Find where the given text appears and provide that cell's center as [x, y] coordinate. 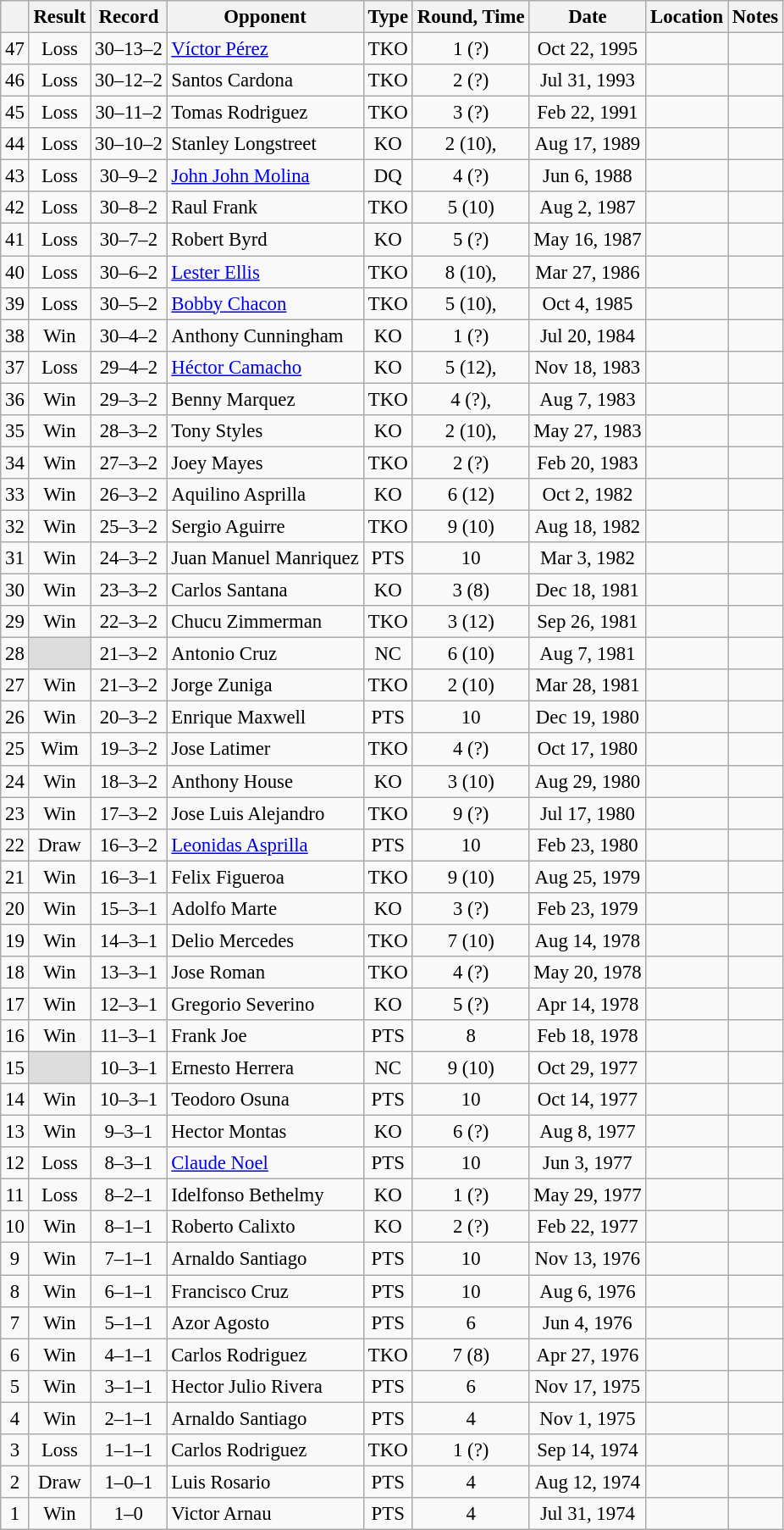
21 [15, 877]
1–1–1 [129, 1450]
Stanley Longstreet [265, 144]
Date [588, 17]
12–3–1 [129, 1004]
Feb 23, 1980 [588, 845]
May 20, 1978 [588, 973]
30–4–2 [129, 335]
29 [15, 622]
2–1–1 [129, 1418]
Feb 22, 1977 [588, 1228]
14–3–1 [129, 940]
Benny Marquez [265, 399]
23 [15, 813]
Jose Luis Alejandro [265, 813]
11 [15, 1195]
Oct 29, 1977 [588, 1068]
30–12–2 [129, 80]
Carlos Santana [265, 590]
Jul 17, 1980 [588, 813]
Jul 31, 1974 [588, 1514]
3–1–1 [129, 1386]
9–3–1 [129, 1132]
7 (10) [471, 940]
14 [15, 1100]
Sep 14, 1974 [588, 1450]
Nov 13, 1976 [588, 1259]
Feb 22, 1991 [588, 113]
15 [15, 1068]
Aug 17, 1989 [588, 144]
6 (10) [471, 654]
27–3–2 [129, 463]
Juan Manuel Manriquez [265, 558]
Notes [755, 17]
Anthony Cunningham [265, 335]
Oct 2, 1982 [588, 495]
Teodoro Osuna [265, 1100]
3 (10) [471, 781]
29–4–2 [129, 367]
9 (?) [471, 813]
DQ [388, 176]
Frank Joe [265, 1036]
16–3–2 [129, 845]
Ernesto Herrera [265, 1068]
Aug 7, 1981 [588, 654]
3 (8) [471, 590]
Luis Rosario [265, 1482]
18 [15, 973]
Location [687, 17]
22–3–2 [129, 622]
Dec 18, 1981 [588, 590]
Oct 22, 1995 [588, 49]
2 [15, 1482]
Mar 27, 1986 [588, 272]
6 (?) [471, 1132]
Record [129, 17]
17–3–2 [129, 813]
Héctor Camacho [265, 367]
8–1–1 [129, 1228]
20–3–2 [129, 718]
Claude Noel [265, 1163]
Enrique Maxwell [265, 718]
18–3–2 [129, 781]
Round, Time [471, 17]
Oct 4, 1985 [588, 303]
13–3–1 [129, 973]
May 29, 1977 [588, 1195]
Oct 14, 1977 [588, 1100]
May 27, 1983 [588, 431]
Hector Montas [265, 1132]
Wim [59, 750]
Roberto Calixto [265, 1228]
5–1–1 [129, 1322]
Nov 17, 1975 [588, 1386]
19 [15, 940]
Type [388, 17]
26–3–2 [129, 495]
30–11–2 [129, 113]
34 [15, 463]
5 [15, 1386]
32 [15, 526]
Gregorio Severino [265, 1004]
39 [15, 303]
Lester Ellis [265, 272]
Aug 2, 1987 [588, 208]
Aug 7, 1983 [588, 399]
May 16, 1987 [588, 240]
Apr 27, 1976 [588, 1355]
Opponent [265, 17]
Chucu Zimmerman [265, 622]
9 [15, 1259]
30–9–2 [129, 176]
38 [15, 335]
Antonio Cruz [265, 654]
Hector Julio Rivera [265, 1386]
5 (10) [471, 208]
16 [15, 1036]
Sep 26, 1981 [588, 622]
40 [15, 272]
41 [15, 240]
24–3–2 [129, 558]
Aug 14, 1978 [588, 940]
Idelfonso Bethelmy [265, 1195]
Nov 18, 1983 [588, 367]
Aug 6, 1976 [588, 1291]
30–8–2 [129, 208]
11–3–1 [129, 1036]
Mar 3, 1982 [588, 558]
17 [15, 1004]
Robert Byrd [265, 240]
Jun 3, 1977 [588, 1163]
8–3–1 [129, 1163]
Aug 8, 1977 [588, 1132]
43 [15, 176]
Feb 20, 1983 [588, 463]
Feb 18, 1978 [588, 1036]
7 (8) [471, 1355]
Result [59, 17]
28–3–2 [129, 431]
47 [15, 49]
3 (12) [471, 622]
Mar 28, 1981 [588, 685]
19–3–2 [129, 750]
Oct 17, 1980 [588, 750]
23–3–2 [129, 590]
Jorge Zuniga [265, 685]
Santos Cardona [265, 80]
30–7–2 [129, 240]
29–3–2 [129, 399]
35 [15, 431]
31 [15, 558]
16–3–1 [129, 877]
7–1–1 [129, 1259]
20 [15, 909]
6–1–1 [129, 1291]
8 (10), [471, 272]
Felix Figueroa [265, 877]
26 [15, 718]
8–2–1 [129, 1195]
Nov 1, 1975 [588, 1418]
5 (12), [471, 367]
28 [15, 654]
Jose Latimer [265, 750]
3 [15, 1450]
Tomas Rodriguez [265, 113]
Aug 18, 1982 [588, 526]
45 [15, 113]
Aug 12, 1974 [588, 1482]
6 (12) [471, 495]
30–13–2 [129, 49]
4–1–1 [129, 1355]
44 [15, 144]
1–0 [129, 1514]
30 [15, 590]
30–5–2 [129, 303]
15–3–1 [129, 909]
Joey Mayes [265, 463]
Aquilino Asprilla [265, 495]
Victor Arnau [265, 1514]
Raul Frank [265, 208]
13 [15, 1132]
Jose Roman [265, 973]
37 [15, 367]
Jun 6, 1988 [588, 176]
25 [15, 750]
7 [15, 1322]
Feb 23, 1979 [588, 909]
36 [15, 399]
46 [15, 80]
Leonidas Asprilla [265, 845]
Anthony House [265, 781]
Adolfo Marte [265, 909]
4 (?), [471, 399]
Tony Styles [265, 431]
Aug 25, 1979 [588, 877]
30–6–2 [129, 272]
Víctor Pérez [265, 49]
Francisco Cruz [265, 1291]
Delio Mercedes [265, 940]
2 (10) [471, 685]
27 [15, 685]
24 [15, 781]
25–3–2 [129, 526]
Dec 19, 1980 [588, 718]
5 (10), [471, 303]
Aug 29, 1980 [588, 781]
22 [15, 845]
Jun 4, 1976 [588, 1322]
42 [15, 208]
Azor Agosto [265, 1322]
Apr 14, 1978 [588, 1004]
Bobby Chacon [265, 303]
Jul 31, 1993 [588, 80]
30–10–2 [129, 144]
12 [15, 1163]
Sergio Aguirre [265, 526]
33 [15, 495]
Jul 20, 1984 [588, 335]
John John Molina [265, 176]
1 [15, 1514]
1–0–1 [129, 1482]
